Determine the [x, y] coordinate at the center of the cell enclosing the given text.  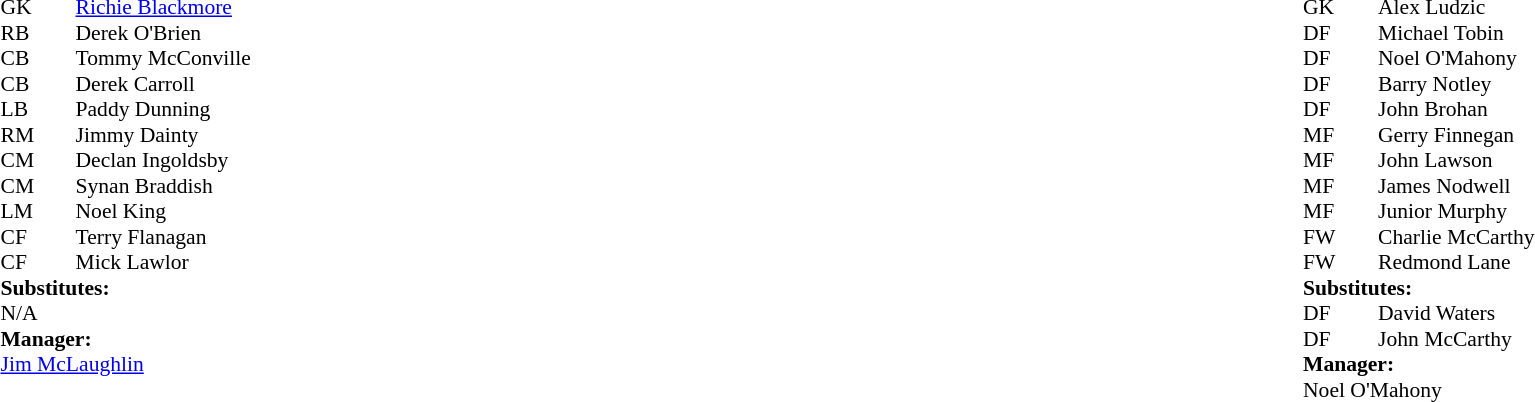
N/A [19, 313]
John McCarthy [1456, 339]
Terry Flanagan [164, 237]
Jim McLaughlin [125, 365]
LB [19, 109]
Synan Braddish [164, 186]
John Lawson [1456, 161]
David Waters [1456, 313]
John Brohan [1456, 109]
Derek O'Brien [164, 33]
RB [19, 33]
Derek Carroll [164, 84]
Jimmy Dainty [164, 135]
Noel O'Mahony [1456, 59]
Barry Notley [1456, 84]
LM [19, 211]
Michael Tobin [1456, 33]
Declan Ingoldsby [164, 161]
RM [19, 135]
Noel King [164, 211]
Charlie McCarthy [1456, 237]
Paddy Dunning [164, 109]
Tommy McConville [164, 59]
James Nodwell [1456, 186]
Gerry Finnegan [1456, 135]
Redmond Lane [1456, 263]
Mick Lawlor [164, 263]
Junior Murphy [1456, 211]
